Find where the given text appears and provide that cell's center as [X, Y] coordinate. 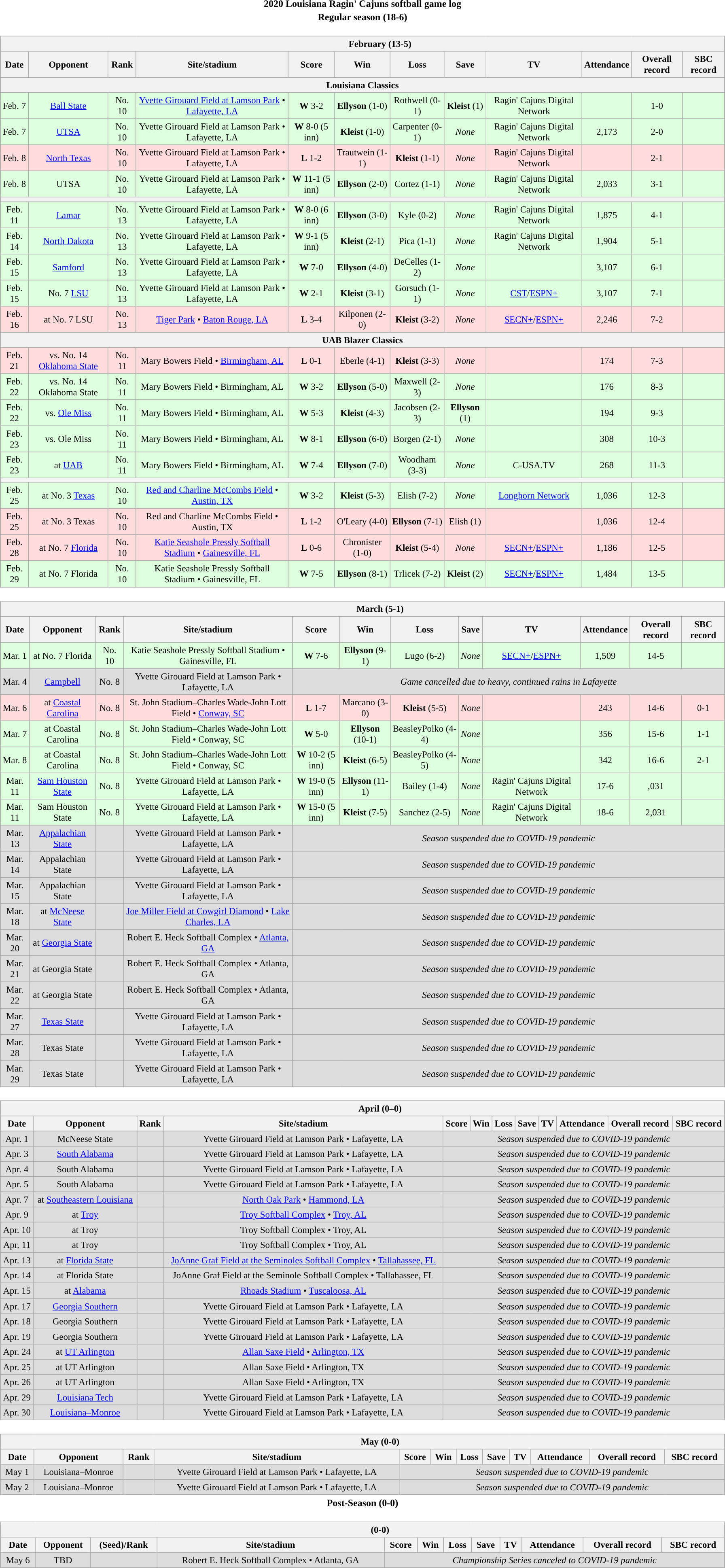
Feb. 16 [15, 319]
Mar. 4 [15, 681]
No. 7 LSU [68, 293]
L 3-4 [311, 319]
JoAnne Graf Field at the Seminoles Softball Complex • Tallahassee, FL [303, 1260]
Apr. 4 [17, 1169]
3-1 [657, 185]
Kleist (7-5) [365, 813]
Longhorn Network [534, 495]
Lugo (6-2) [424, 656]
Eberle (4-1) [362, 361]
W 7-0 [311, 267]
DeCelles (1-2) [417, 267]
W 8-0 (5 inn) [311, 132]
Apr. 19 [17, 1337]
W 7-4 [311, 465]
Woodham (3-3) [417, 465]
BeasleyPolko (4-5) [424, 760]
Sanchez (2-5) [424, 813]
356 [605, 734]
at Southeastern Louisiana [85, 1199]
176 [607, 387]
Mar. 22 [15, 995]
Mar. 15 [15, 891]
9-3 [657, 413]
North Dakota [68, 241]
Apr. 13 [17, 1260]
Kleist (3-3) [417, 361]
May (0-0) [362, 1442]
Mar. 7 [15, 734]
Ellyson (6-0) [362, 439]
W 2-1 [311, 293]
O'Leary (4-0) [362, 522]
W 11-1 (5 inn) [311, 185]
BeasleyPolko (4-4) [424, 734]
at McNeese State [62, 917]
Mar. 18 [15, 917]
at UAB [68, 465]
W 5-3 [311, 413]
Mar. 20 [15, 943]
Cortez (1-1) [417, 185]
Apr. 14 [17, 1275]
Apr. 5 [17, 1184]
Game cancelled due to heavy, continued rains in Lafayette [509, 681]
268 [607, 465]
W 7-5 [311, 574]
Ellyson (4-0) [362, 267]
Ellyson (10-1) [365, 734]
15-6 [656, 734]
Ellyson (3-0) [362, 214]
2,173 [607, 132]
Ball State [68, 106]
Kleist (5-4) [417, 548]
Feb. 28 [15, 548]
Mar. 29 [15, 1074]
W 19-0 (5 inn) [316, 786]
Mar. 8 [15, 760]
Kleist (2) [465, 574]
Kleist (5-5) [424, 707]
Gorsuch (1-1) [417, 293]
Mar. 13 [15, 838]
1,484 [607, 574]
L 0-1 [311, 361]
Borgen (2-1) [417, 439]
Lamar [68, 214]
Apr. 24 [17, 1352]
May 1 [17, 1472]
Kleist (5-3) [362, 495]
Kleist (2-1) [362, 241]
14-5 [656, 656]
Mar. 14 [15, 864]
Championship Series canceled to COVID-19 pandemic [554, 1560]
Feb. 14 [15, 241]
243 [605, 707]
18-6 [605, 813]
Kleist (3-2) [417, 319]
Ellyson (8-1) [362, 574]
342 [605, 760]
Elish (1) [465, 522]
at No. 7 LSU [68, 319]
Apr. 3 [17, 1154]
W 5-0 [316, 734]
1,186 [607, 548]
Feb. 21 [15, 361]
Trlicek (7-2) [417, 574]
March (5-1) [362, 609]
Kleist (3-1) [362, 293]
W 8-1 [311, 439]
Mar. 1 [15, 656]
North Texas [68, 158]
Maxwell (2-3) [417, 387]
Kyle (0-2) [417, 214]
308 [607, 439]
1-0 [657, 106]
(Seed)/Rank [123, 1545]
6-1 [657, 267]
12-3 [657, 495]
174 [607, 361]
Feb. 29 [15, 574]
Apr. 1 [17, 1139]
Kilponen (2-0) [362, 319]
April (0–0) [362, 1108]
L 1-7 [316, 707]
16-6 [656, 760]
(0-0) [362, 1530]
Trautwein (1-1) [362, 158]
Apr. 7 [17, 1199]
Apr. 11 [17, 1245]
May 2 [17, 1487]
Kleist (1-1) [417, 158]
Mar. 28 [15, 1047]
Mar. 27 [15, 1021]
North Oak Park • Hammond, LA [303, 1199]
JoAnne Graf Field at the Seminole Softball Complex • Tallahassee, FL [303, 1275]
0-1 [703, 707]
Ellyson (7-0) [362, 465]
Feb. 11 [15, 214]
Rhoads Stadium • Tuscaloosa, AL [303, 1291]
2-0 [657, 132]
1-1 [703, 734]
1,875 [607, 214]
Apr. 9 [17, 1215]
February (13-5) [362, 44]
Tiger Park • Baton Rouge, LA [212, 319]
Ellyson (7-1) [417, 522]
McNeese State [85, 1139]
Elish (7-2) [417, 495]
Ellyson (1) [465, 413]
10-3 [657, 439]
W 7-6 [316, 656]
Apr. 18 [17, 1321]
Jacobsen (2-3) [417, 413]
W 9-1 (5 inn) [311, 241]
12-4 [657, 522]
Marcano (3-0) [365, 707]
Pica (1-1) [417, 241]
CST/ESPN+ [534, 293]
Ellyson (2-0) [362, 185]
Apr. 26 [17, 1382]
Louisiana Classics [362, 85]
at Alabama [85, 1291]
17-6 [605, 786]
2,246 [607, 319]
4-1 [657, 214]
,031 [656, 786]
Ellyson (1-0) [362, 106]
Mar. 21 [15, 969]
7-2 [657, 319]
Joe Miller Field at Cowgirl Diamond • Lake Charles, LA [208, 917]
W 15-0 (5 inn) [316, 813]
L 0-6 [311, 548]
Mar. 6 [15, 707]
Apr. 10 [17, 1230]
8-3 [657, 387]
Samford [68, 267]
7-3 [657, 361]
C-USA.TV [534, 465]
Apr. 30 [17, 1413]
Ellyson (11-1) [365, 786]
Bailey (1-4) [424, 786]
Kleist (1) [465, 106]
Apr. 29 [17, 1397]
W 8-0 (6 inn) [311, 214]
Ellyson (9-1) [365, 656]
1,509 [605, 656]
14-6 [656, 707]
W 10-2 (5 inn) [316, 760]
7-1 [657, 293]
Kleist (6-5) [365, 760]
13-5 [657, 574]
Apr. 25 [17, 1367]
Kleist (1-0) [362, 132]
Apr. 15 [17, 1291]
194 [607, 413]
1,904 [607, 241]
Kleist (4-3) [362, 413]
Ellyson (5-0) [362, 387]
Rothwell (0-1) [417, 106]
2,031 [656, 813]
May 6 [18, 1560]
Carpenter (0-1) [417, 132]
Apr. 17 [17, 1306]
2,033 [607, 185]
Campbell [62, 681]
Louisiana Tech [85, 1397]
Chronister (1-0) [362, 548]
UAB Blazer Classics [362, 340]
12-5 [657, 548]
5-1 [657, 241]
11-3 [657, 465]
TBD [63, 1560]
